For the text-containing cell, return its midpoint in [x, y] coordinate format. 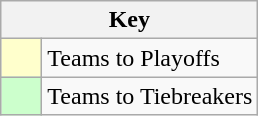
Teams to Tiebreakers [150, 96]
Teams to Playoffs [150, 58]
Key [130, 20]
